Search for the cell housing the specified text and yield its (X, Y) center coordinate. 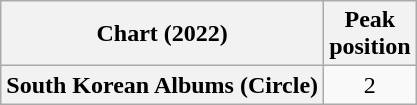
Peakposition (370, 34)
Chart (2022) (162, 34)
South Korean Albums (Circle) (162, 85)
2 (370, 85)
